Provide the [X, Y] coordinate of the cell's center where the given text is located.  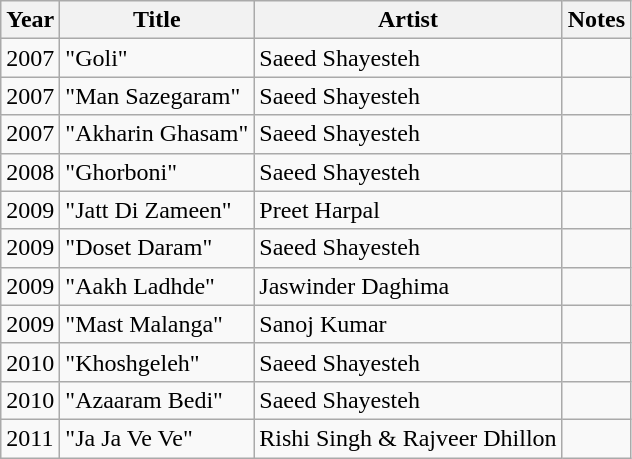
Artist [408, 20]
2008 [30, 172]
"Akharin Ghasam" [157, 134]
2011 [30, 438]
"Ja Ja Ve Ve" [157, 438]
"Khoshgeleh" [157, 362]
"Azaaram Bedi" [157, 400]
"Man Sazegaram" [157, 96]
Title [157, 20]
"Jatt Di Zameen" [157, 210]
Preet Harpal [408, 210]
Year [30, 20]
"Aakh Ladhde" [157, 286]
Sanoj Kumar [408, 324]
Notes [596, 20]
Rishi Singh & Rajveer Dhillon [408, 438]
Jaswinder Daghima [408, 286]
"Ghorboni" [157, 172]
"Doset Daram" [157, 248]
"Goli" [157, 58]
"Mast Malanga" [157, 324]
